Capture the cell that displays the provided text and extract its [x, y] central coordinate. 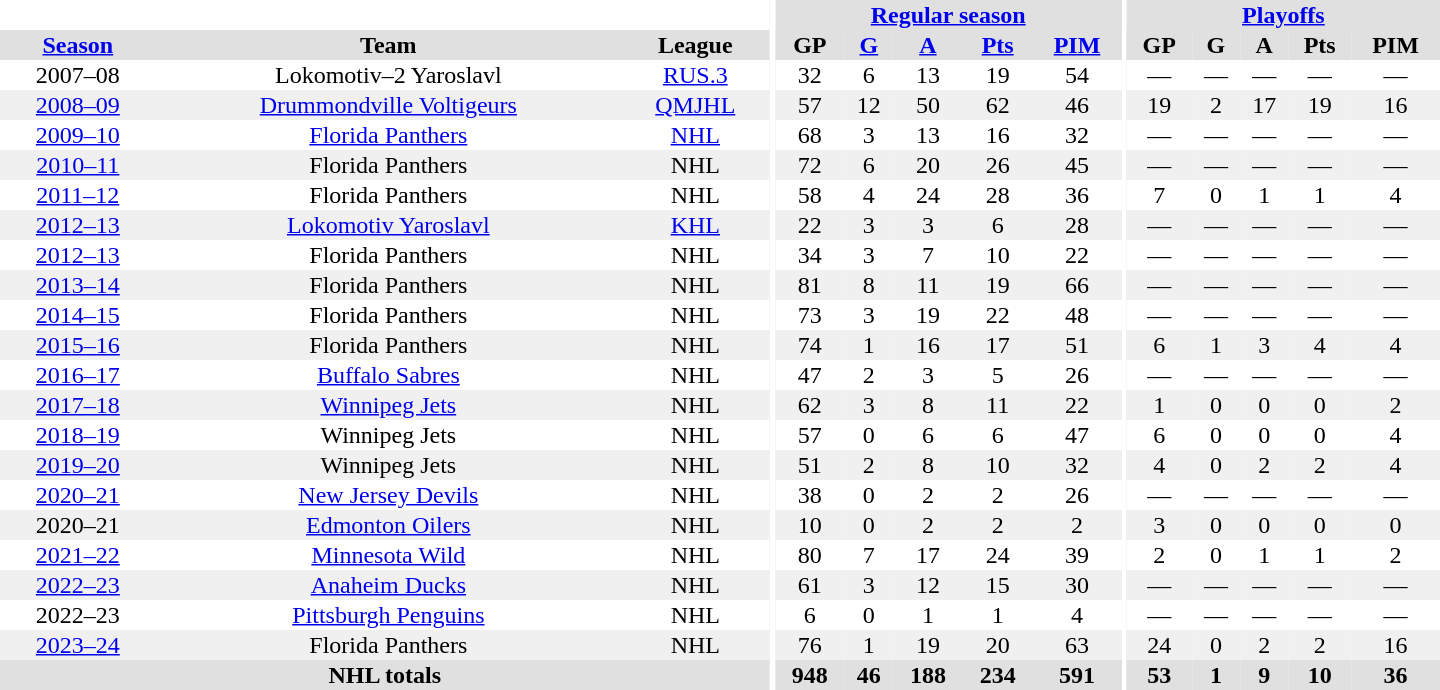
New Jersey Devils [388, 495]
Minnesota Wild [388, 555]
30 [1078, 585]
72 [810, 165]
2008–09 [78, 105]
Playoffs [1284, 15]
2011–12 [78, 195]
2021–22 [78, 555]
81 [810, 285]
68 [810, 135]
53 [1160, 675]
Season [78, 45]
Lokomotiv Yaroslavl [388, 225]
2014–15 [78, 315]
39 [1078, 555]
League [696, 45]
Pittsburgh Penguins [388, 615]
73 [810, 315]
15 [998, 585]
188 [928, 675]
61 [810, 585]
RUS.3 [696, 75]
948 [810, 675]
2018–19 [78, 435]
Regular season [948, 15]
34 [810, 255]
591 [1078, 675]
NHL totals [385, 675]
48 [1078, 315]
63 [1078, 645]
Buffalo Sabres [388, 375]
KHL [696, 225]
Drummondville Voltigeurs [388, 105]
2007–08 [78, 75]
2019–20 [78, 465]
2010–11 [78, 165]
2015–16 [78, 345]
9 [1264, 675]
5 [998, 375]
Edmonton Oilers [388, 525]
Lokomotiv–2 Yaroslavl [388, 75]
Anaheim Ducks [388, 585]
2013–14 [78, 285]
45 [1078, 165]
Team [388, 45]
80 [810, 555]
76 [810, 645]
234 [998, 675]
74 [810, 345]
66 [1078, 285]
QMJHL [696, 105]
2017–18 [78, 405]
2009–10 [78, 135]
2016–17 [78, 375]
2023–24 [78, 645]
54 [1078, 75]
38 [810, 495]
58 [810, 195]
50 [928, 105]
